Find where the given text appears and provide that cell's center as (X, Y) coordinate. 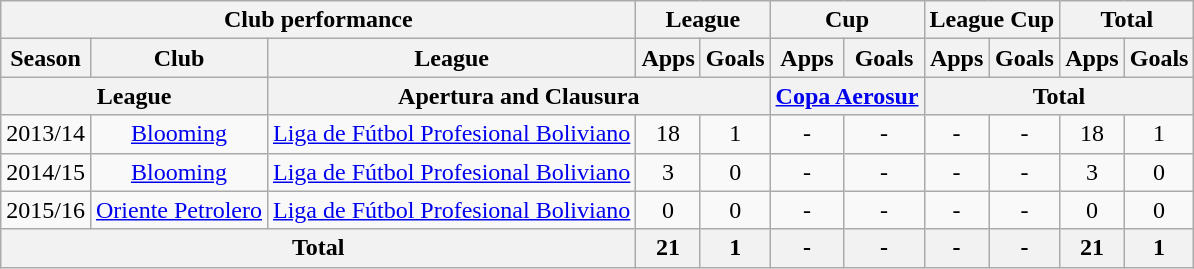
2014/15 (46, 172)
Copa Aerosur (847, 96)
Oriente Petrolero (178, 210)
League Cup (992, 20)
2013/14 (46, 134)
Cup (847, 20)
Club (178, 58)
Club performance (318, 20)
Apertura and Clausura (518, 96)
2015/16 (46, 210)
Season (46, 58)
